Scan for the cell matching the given text and deliver its [x, y] coordinate at center. 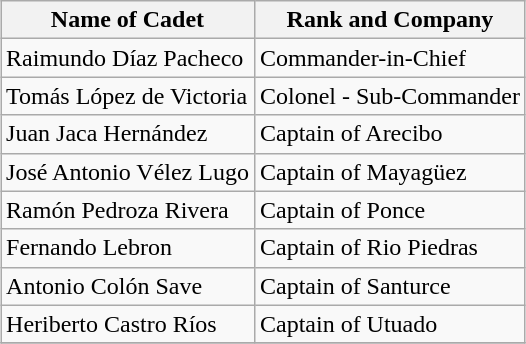
Ramón Pedroza Rivera [128, 210]
José Antonio Vélez Lugo [128, 172]
Captain of Mayagüez [390, 172]
Juan Jaca Hernández [128, 134]
Commander-in-Chief [390, 58]
Captain of Ponce [390, 210]
Captain of Utuado [390, 324]
Name of Cadet [128, 20]
Tomás López de Victoria [128, 96]
Rank and Company [390, 20]
Antonio Colón Save [128, 286]
Colonel - Sub-Commander [390, 96]
Heriberto Castro Ríos [128, 324]
Captain of Rio Piedras [390, 248]
Captain of Arecibo [390, 134]
Captain of Santurce [390, 286]
Fernando Lebron [128, 248]
Raimundo Díaz Pacheco [128, 58]
